Search for the cell housing the specified text and yield its (X, Y) center coordinate. 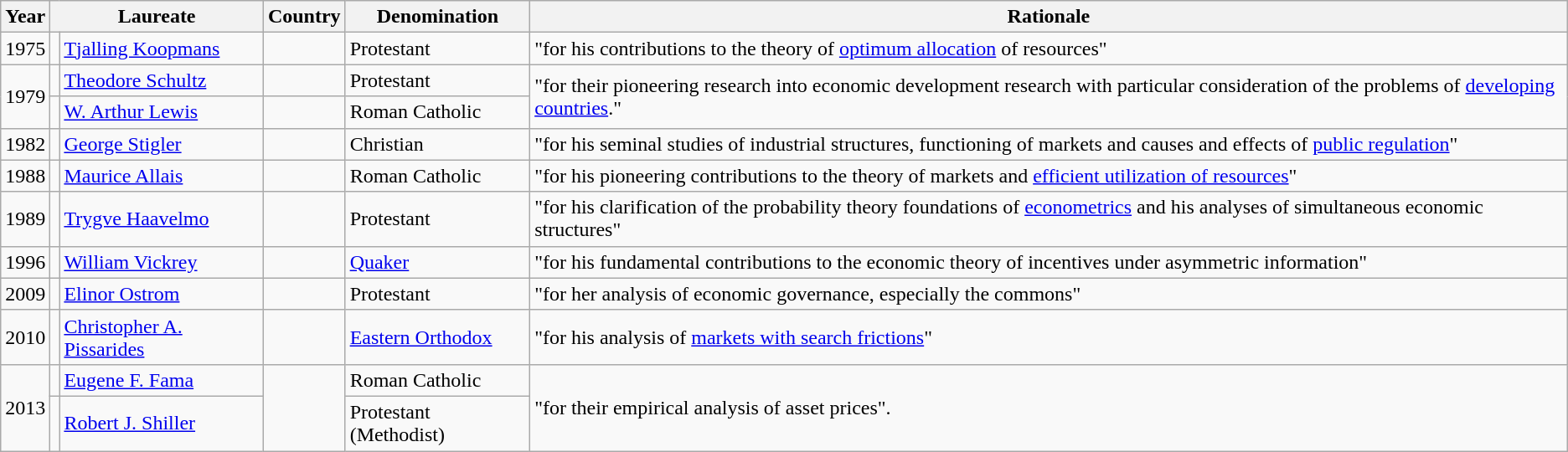
1979 (25, 96)
"for their pioneering research into economic development research with particular consideration of the problems of developing countries." (1049, 96)
Laureate (157, 17)
1975 (25, 49)
Eastern Orthodox (437, 336)
1988 (25, 176)
"for her analysis of economic governance, especially the commons" (1049, 294)
Elinor Ostrom (161, 294)
2010 (25, 336)
Denomination (437, 17)
Maurice Allais (161, 176)
2013 (25, 407)
"for his seminal studies of industrial structures, functioning of markets and causes and effects of public regulation" (1049, 144)
1989 (25, 219)
W. Arthur Lewis (161, 112)
"for his analysis of markets with search frictions" (1049, 336)
"for their empirical analysis of asset prices". (1049, 407)
Eugene F. Fama (161, 380)
Robert J. Shiller (161, 424)
Quaker (437, 262)
Theodore Schultz (161, 80)
Rationale (1049, 17)
George Stigler (161, 144)
"for his clarification of the probability theory foundations of econometrics and his analyses of simultaneous economic structures" (1049, 219)
1982 (25, 144)
"for his fundamental contributions to the economic theory of incentives under asymmetric information" (1049, 262)
William Vickrey (161, 262)
Christian (437, 144)
"for his pioneering contributions to the theory of markets and efficient utilization of resources" (1049, 176)
1996 (25, 262)
Tjalling Koopmans (161, 49)
2009 (25, 294)
Christopher A. Pissarides (161, 336)
Year (25, 17)
Protestant (Methodist) (437, 424)
"for his contributions to the theory of optimum allocation of resources" (1049, 49)
Country (304, 17)
Trygve Haavelmo (161, 219)
